Provide the (X, Y) coordinate of the cell's center where the given text is located.  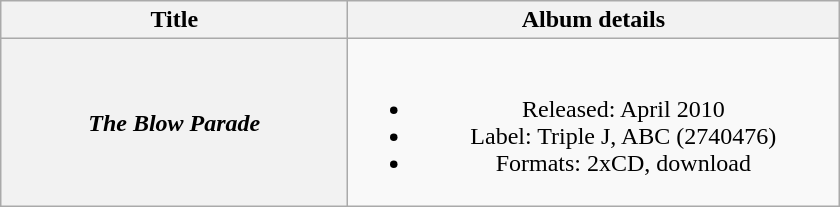
Released: April 2010Label: Triple J, ABC (2740476)Formats: 2xCD, download (594, 122)
The Blow Parade (174, 122)
Album details (594, 20)
Title (174, 20)
